From the cell containing the given text, extract its center point as [x, y] coordinate. 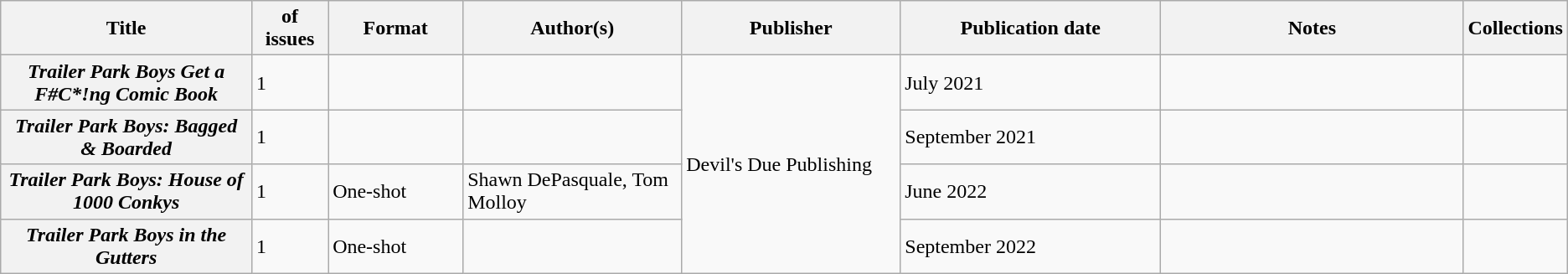
Trailer Park Boys in the Gutters [126, 246]
Publisher [791, 28]
Title [126, 28]
Author(s) [573, 28]
Shawn DePasquale, Tom Molloy [573, 191]
Publication date [1030, 28]
Notes [1312, 28]
June 2022 [1030, 191]
July 2021 [1030, 82]
Trailer Park Boys Get a F#C*!ng Comic Book [126, 82]
Collections [1515, 28]
Trailer Park Boys: Bagged & Boarded [126, 137]
September 2022 [1030, 246]
of issues [290, 28]
Devil's Due Publishing [791, 164]
Trailer Park Boys: House of 1000 Conkys [126, 191]
September 2021 [1030, 137]
Format [395, 28]
